Extract the [x, y] coordinate from the center of the cell holding the provided text.  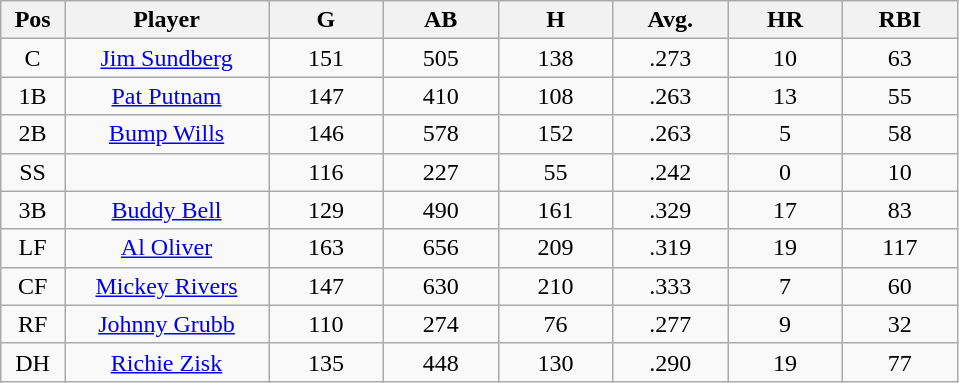
Al Oliver [166, 248]
210 [556, 286]
60 [900, 286]
163 [326, 248]
SS [33, 172]
DH [33, 362]
Mickey Rivers [166, 286]
Johnny Grubb [166, 324]
.290 [670, 362]
146 [326, 134]
Avg. [670, 20]
129 [326, 210]
.242 [670, 172]
32 [900, 324]
Bump Wills [166, 134]
161 [556, 210]
AB [440, 20]
2B [33, 134]
77 [900, 362]
Richie Zisk [166, 362]
17 [786, 210]
630 [440, 286]
Pat Putnam [166, 96]
117 [900, 248]
227 [440, 172]
274 [440, 324]
Jim Sundberg [166, 58]
490 [440, 210]
138 [556, 58]
116 [326, 172]
.273 [670, 58]
7 [786, 286]
448 [440, 362]
G [326, 20]
RBI [900, 20]
LF [33, 248]
578 [440, 134]
Player [166, 20]
.333 [670, 286]
76 [556, 324]
83 [900, 210]
.329 [670, 210]
HR [786, 20]
1B [33, 96]
0 [786, 172]
151 [326, 58]
505 [440, 58]
RF [33, 324]
H [556, 20]
Pos [33, 20]
CF [33, 286]
63 [900, 58]
108 [556, 96]
9 [786, 324]
5 [786, 134]
110 [326, 324]
13 [786, 96]
410 [440, 96]
209 [556, 248]
152 [556, 134]
130 [556, 362]
Buddy Bell [166, 210]
.277 [670, 324]
.319 [670, 248]
656 [440, 248]
58 [900, 134]
3B [33, 210]
135 [326, 362]
C [33, 58]
